Find where the given text appears and provide that cell's center as (X, Y) coordinate. 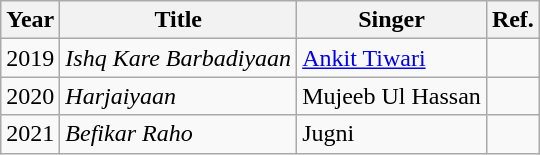
Singer (392, 20)
Ankit Tiwari (392, 58)
Ref. (512, 20)
2020 (30, 96)
Mujeeb Ul Hassan (392, 96)
Harjaiyaan (178, 96)
2021 (30, 134)
Title (178, 20)
Jugni (392, 134)
Year (30, 20)
Befikar Raho (178, 134)
2019 (30, 58)
Ishq Kare Barbadiyaan (178, 58)
